For the text-containing cell, return its midpoint in [x, y] coordinate format. 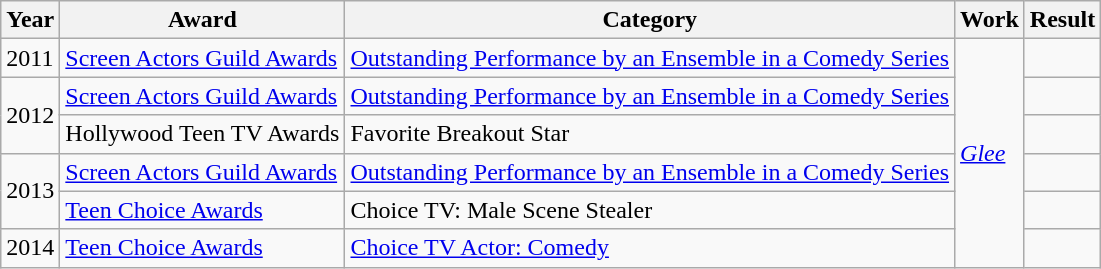
Category [650, 20]
2013 [30, 191]
2011 [30, 58]
Choice TV: Male Scene Stealer [650, 210]
Hollywood Teen TV Awards [202, 134]
2012 [30, 115]
Glee [990, 153]
Award [202, 20]
2014 [30, 248]
Work [990, 20]
Favorite Breakout Star [650, 134]
Year [30, 20]
Result [1062, 20]
Choice TV Actor: Comedy [650, 248]
